Provide the (x, y) coordinate of the cell's center where the given text is located.  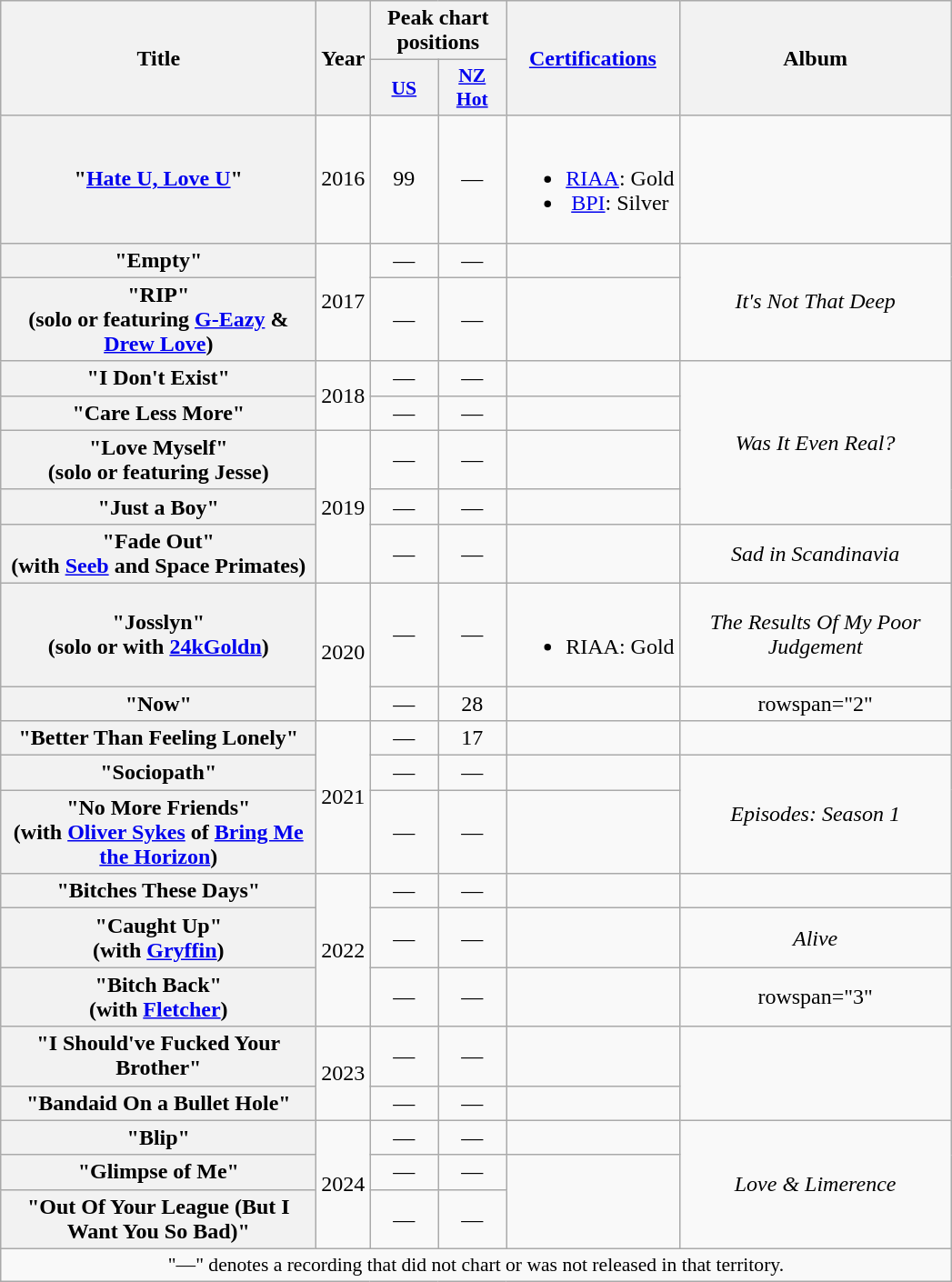
2016 (344, 179)
2020 (344, 651)
"Caught Up"(with Gryffin) (158, 938)
"Empty" (158, 260)
"Bandaid On a Bullet Hole" (158, 1103)
"Josslyn" (solo or with 24kGoldn) (158, 635)
2023 (344, 1073)
Title (158, 58)
Album (815, 58)
"I Should've Fucked Your Brother" (158, 1057)
Peak chart positions (438, 31)
2017 (344, 302)
"Bitches These Days" (158, 891)
2024 (344, 1184)
"Now" (158, 703)
"Hate U, Love U" (158, 179)
"Glimpse of Me" (158, 1172)
2018 (344, 396)
2022 (344, 950)
Certifications (593, 58)
Was It Even Real? (815, 442)
"Care Less More" (158, 413)
"No More Friends" (with Oliver Sykes of Bring Me the Horizon) (158, 832)
rowspan="3" (815, 997)
99 (404, 179)
"RIP" (solo or featuring G-Eazy & Drew Love) (158, 319)
2021 (344, 797)
17 (473, 738)
"Just a Boy" (158, 506)
"Better Than Feeling Lonely" (158, 738)
"—" denotes a recording that did not chart or was not released in that territory. (476, 1265)
rowspan="2" (815, 703)
Episodes: Season 1 (815, 815)
US (404, 87)
"Out Of Your League (But I Want You So Bad)" (158, 1218)
28 (473, 703)
NZHot (473, 87)
"Sociopath" (158, 773)
"Fade Out" (with Seeb and Space Primates) (158, 553)
"Blip" (158, 1137)
Sad in Scandinavia (815, 553)
It's Not That Deep (815, 302)
Love & Limerence (815, 1184)
The Results Of My Poor Judgement (815, 635)
Year (344, 58)
"Bitch Back"(with Fletcher) (158, 997)
2019 (344, 506)
RIAA: Gold (593, 635)
RIAA: GoldBPI: Silver (593, 179)
"I Don't Exist" (158, 378)
"Love Myself" (solo or featuring Jesse) (158, 460)
Alive (815, 938)
